From the cell containing the given text, extract its center point as [x, y] coordinate. 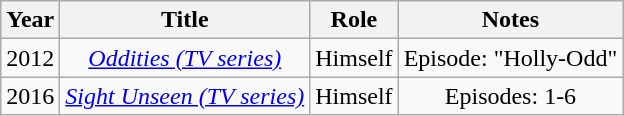
Year [30, 20]
Role [354, 20]
2016 [30, 96]
Episodes: 1-6 [510, 96]
Episode: "Holly-Odd" [510, 58]
Sight Unseen (TV series) [185, 96]
Oddities (TV series) [185, 58]
Title [185, 20]
2012 [30, 58]
Notes [510, 20]
